Detect which cell encompasses the target text, then output its [x, y] center coordinate. 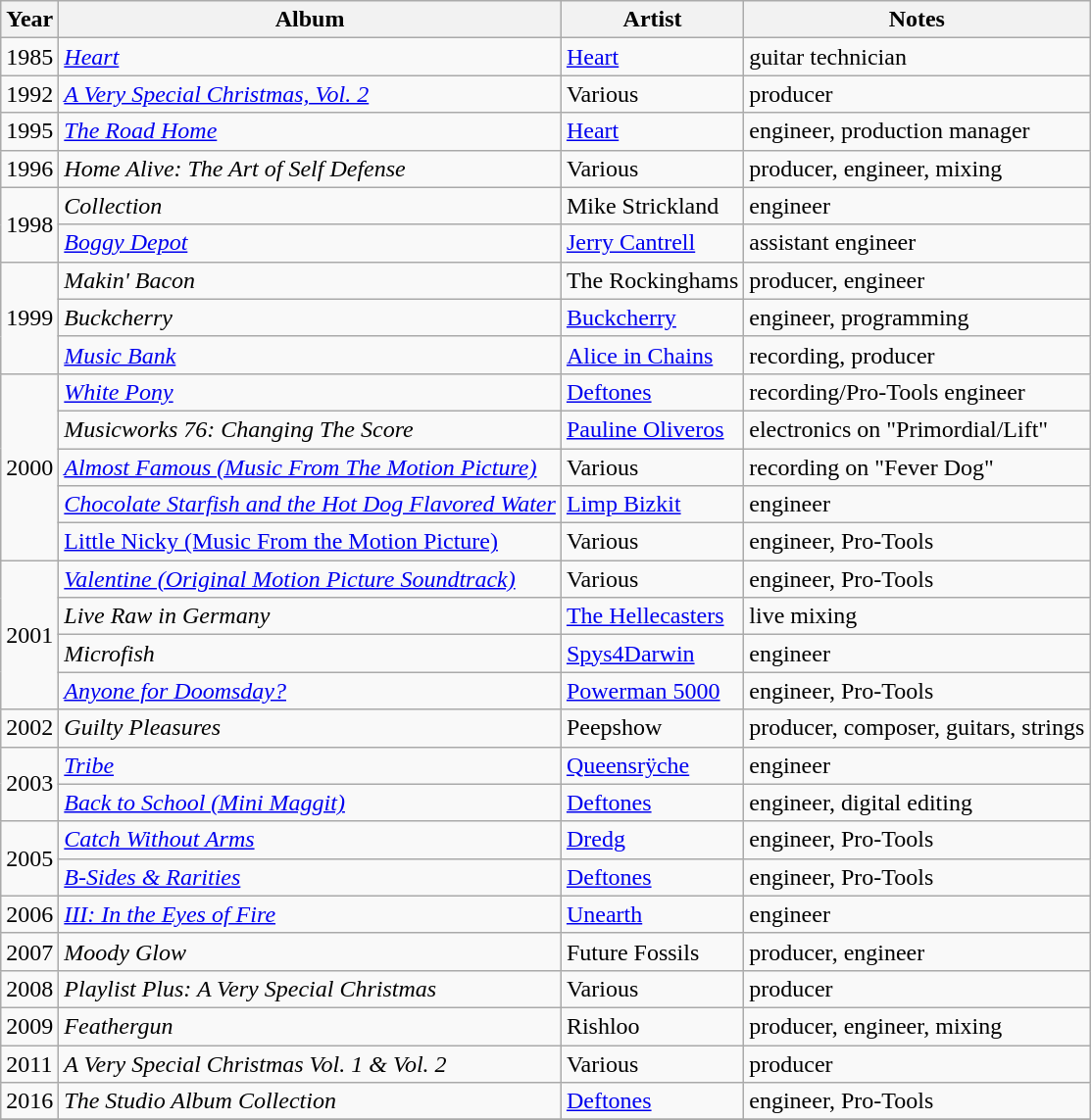
Queensrÿche [652, 765]
Little Nicky (Music From the Motion Picture) [310, 542]
Guilty Pleasures [310, 728]
recording/Pro-Tools engineer [917, 392]
2005 [29, 858]
Album [310, 20]
Limp Bizkit [652, 505]
Live Raw in Germany [310, 616]
engineer, programming [917, 317]
Almost Famous (Music From The Motion Picture) [310, 467]
2003 [29, 784]
A Very Special Christmas, Vol. 2 [310, 94]
guitar technician [917, 57]
2006 [29, 914]
engineer, production manager [917, 131]
Boggy Depot [310, 243]
2007 [29, 951]
III: In the Eyes of Fire [310, 914]
A Very Special Christmas Vol. 1 & Vol. 2 [310, 1063]
Collection [310, 206]
Artist [652, 20]
Dredg [652, 840]
Home Alive: The Art of Self Defense [310, 169]
Jerry Cantrell [652, 243]
recording, producer [917, 355]
Makin' Bacon [310, 280]
Chocolate Starfish and the Hot Dog Flavored Water [310, 505]
White Pony [310, 392]
2000 [29, 466]
Notes [917, 20]
engineer, digital editing [917, 803]
electronics on "Primordial/Lift" [917, 429]
1998 [29, 224]
1985 [29, 57]
Alice in Chains [652, 355]
Playlist Plus: A Very Special Christmas [310, 989]
Microfish [310, 654]
2011 [29, 1063]
The Hellecasters [652, 616]
Spys4Darwin [652, 654]
2009 [29, 1026]
1992 [29, 94]
Rishloo [652, 1026]
Pauline Oliveros [652, 429]
assistant engineer [917, 243]
producer, composer, guitars, strings [917, 728]
The Rockinghams [652, 280]
recording on "Fever Dog" [917, 467]
1995 [29, 131]
Moody Glow [310, 951]
Tribe [310, 765]
1999 [29, 317]
2016 [29, 1101]
Valentine (Original Motion Picture Soundtrack) [310, 579]
live mixing [917, 616]
The Studio Album Collection [310, 1101]
Back to School (Mini Maggit) [310, 803]
Music Bank [310, 355]
1996 [29, 169]
2008 [29, 989]
2001 [29, 635]
Peepshow [652, 728]
Anyone for Doomsday? [310, 691]
Mike Strickland [652, 206]
The Road Home [310, 131]
Powerman 5000 [652, 691]
Catch Without Arms [310, 840]
Future Fossils [652, 951]
Feathergun [310, 1026]
Year [29, 20]
Musicworks 76: Changing The Score [310, 429]
2002 [29, 728]
Unearth [652, 914]
B-Sides & Rarities [310, 877]
